For the text-containing cell, return its midpoint in [X, Y] coordinate format. 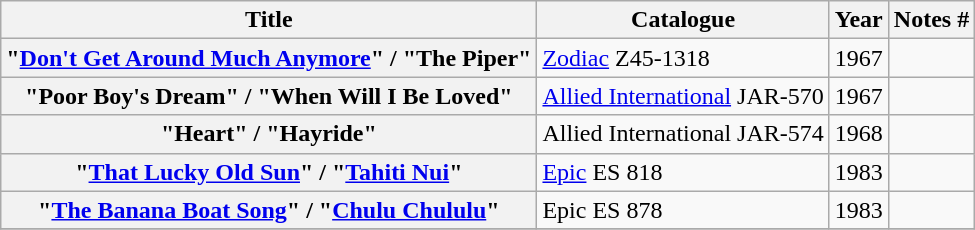
"Don't Get Around Much Anymore" / "The Piper" [269, 58]
Catalogue [683, 20]
"The Banana Boat Song" / "Chulu Chululu" [269, 210]
Epic ES 818 [683, 172]
Allied International JAR-570 [683, 96]
Year [858, 20]
1968 [858, 134]
"Heart" / "Hayride" [269, 134]
"That Lucky Old Sun" / "Tahiti Nui" [269, 172]
"Poor Boy's Dream" / "When Will I Be Loved" [269, 96]
Zodiac Z45-1318 [683, 58]
Epic ES 878 [683, 210]
Title [269, 20]
Notes # [931, 20]
Allied International JAR-574 [683, 134]
